Determine the [X, Y] coordinate at the center of the cell enclosing the given text.  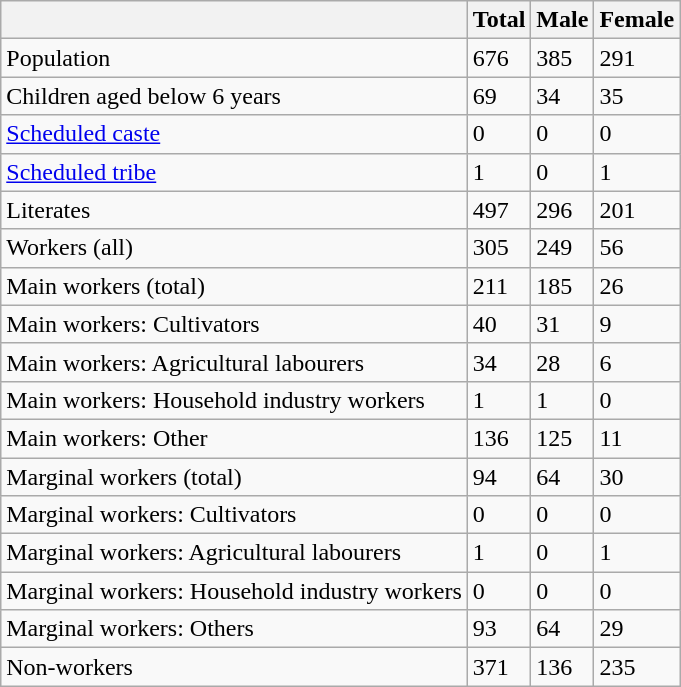
Children aged below 6 years [234, 96]
Main workers: Cultivators [234, 324]
Non-workers [234, 667]
305 [499, 248]
125 [562, 438]
94 [499, 477]
Main workers (total) [234, 286]
9 [637, 324]
676 [499, 58]
Workers (all) [234, 248]
291 [637, 58]
Marginal workers: Agricultural labourers [234, 553]
Female [637, 20]
Main workers: Agricultural labourers [234, 362]
Marginal workers: Household industry workers [234, 591]
30 [637, 477]
93 [499, 629]
Scheduled caste [234, 134]
35 [637, 96]
11 [637, 438]
371 [499, 667]
56 [637, 248]
385 [562, 58]
Main workers: Household industry workers [234, 400]
26 [637, 286]
69 [499, 96]
6 [637, 362]
Marginal workers (total) [234, 477]
296 [562, 210]
185 [562, 286]
Total [499, 20]
40 [499, 324]
201 [637, 210]
Marginal workers: Cultivators [234, 515]
497 [499, 210]
Population [234, 58]
Marginal workers: Others [234, 629]
28 [562, 362]
249 [562, 248]
31 [562, 324]
Literates [234, 210]
Main workers: Other [234, 438]
29 [637, 629]
211 [499, 286]
Male [562, 20]
235 [637, 667]
Scheduled tribe [234, 172]
